Pinpoint the cell where the given text exists, returning its [X, Y] midpoint coordinate. 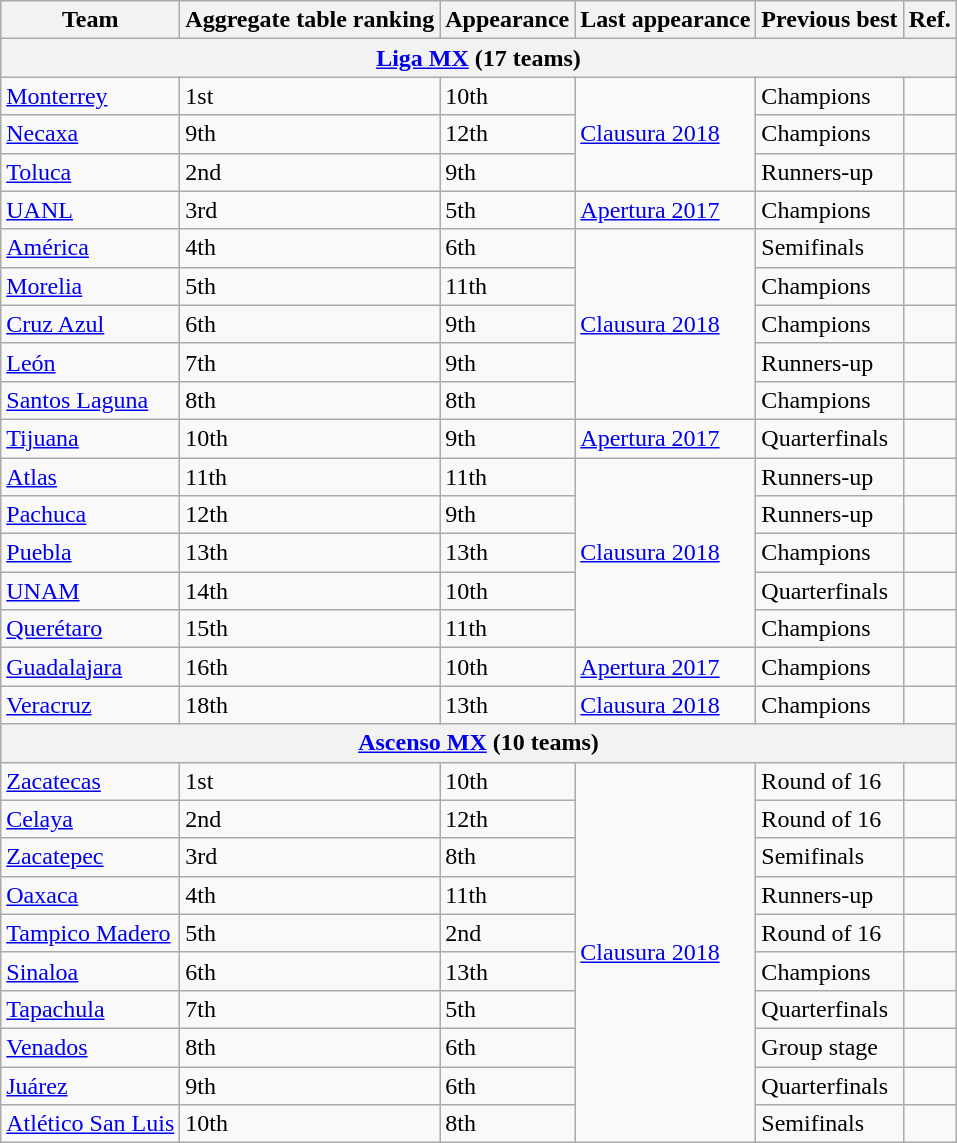
Santos Laguna [90, 400]
Veracruz [90, 705]
Venados [90, 1047]
UANL [90, 210]
Team [90, 20]
Celaya [90, 819]
UNAM [90, 591]
18th [310, 705]
Ascenso MX (10 teams) [478, 743]
Necaxa [90, 134]
Last appearance [666, 20]
Ref. [930, 20]
Guadalajara [90, 667]
Tijuana [90, 438]
Atlas [90, 477]
León [90, 362]
Sinaloa [90, 971]
Aggregate table ranking [310, 20]
América [90, 248]
Zacatepec [90, 857]
15th [310, 629]
Querétaro [90, 629]
Pachuca [90, 515]
Cruz Azul [90, 324]
Zacatecas [90, 781]
Liga MX (17 teams) [478, 58]
Appearance [508, 20]
Juárez [90, 1085]
Atlético San Luis [90, 1124]
Tampico Madero [90, 933]
16th [310, 667]
Toluca [90, 172]
Tapachula [90, 1009]
14th [310, 591]
Group stage [830, 1047]
Monterrey [90, 96]
Morelia [90, 286]
Puebla [90, 553]
Previous best [830, 20]
Oaxaca [90, 895]
